Pinpoint the cell where the given text exists, returning its [X, Y] midpoint coordinate. 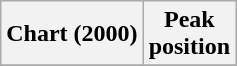
Peakposition [189, 34]
Chart (2000) [72, 34]
